Extract the (x, y) coordinate from the center of the cell holding the provided text.  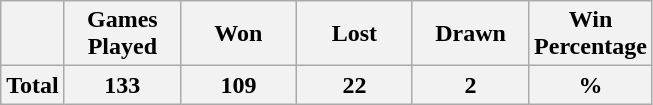
2 (470, 85)
Lost (354, 34)
Won (238, 34)
109 (238, 85)
22 (354, 85)
133 (122, 85)
Games Played (122, 34)
Drawn (470, 34)
Win Percentage (591, 34)
% (591, 85)
Total (33, 85)
